Extract the (X, Y) coordinate from the center of the cell holding the provided text.  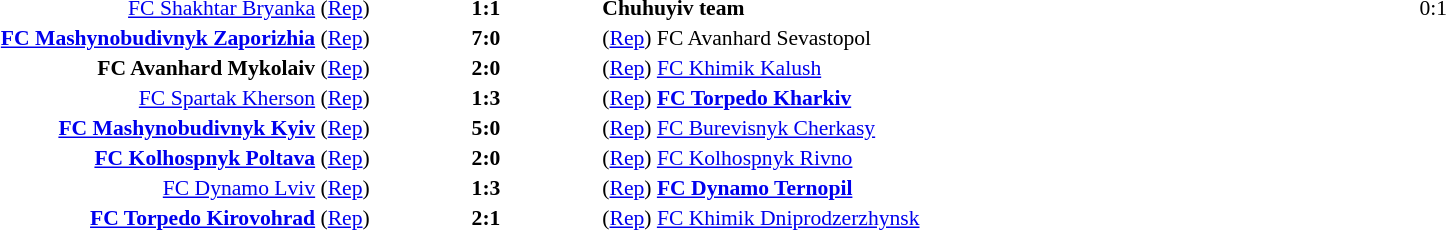
(Rep) FC Khimik Kalush (790, 68)
(Rep) FC Torpedo Kharkiv (790, 98)
(Rep) FC Dynamo Ternopil (790, 188)
(Rep) FC Kolhospnyk Rivno (790, 158)
(Rep) FC Burevisnyk Cherkasy (790, 128)
7:0 (486, 38)
5:0 (486, 128)
(Rep) FC Avanhard Sevastopol (790, 38)
